For the text-containing cell, return its midpoint in [X, Y] coordinate format. 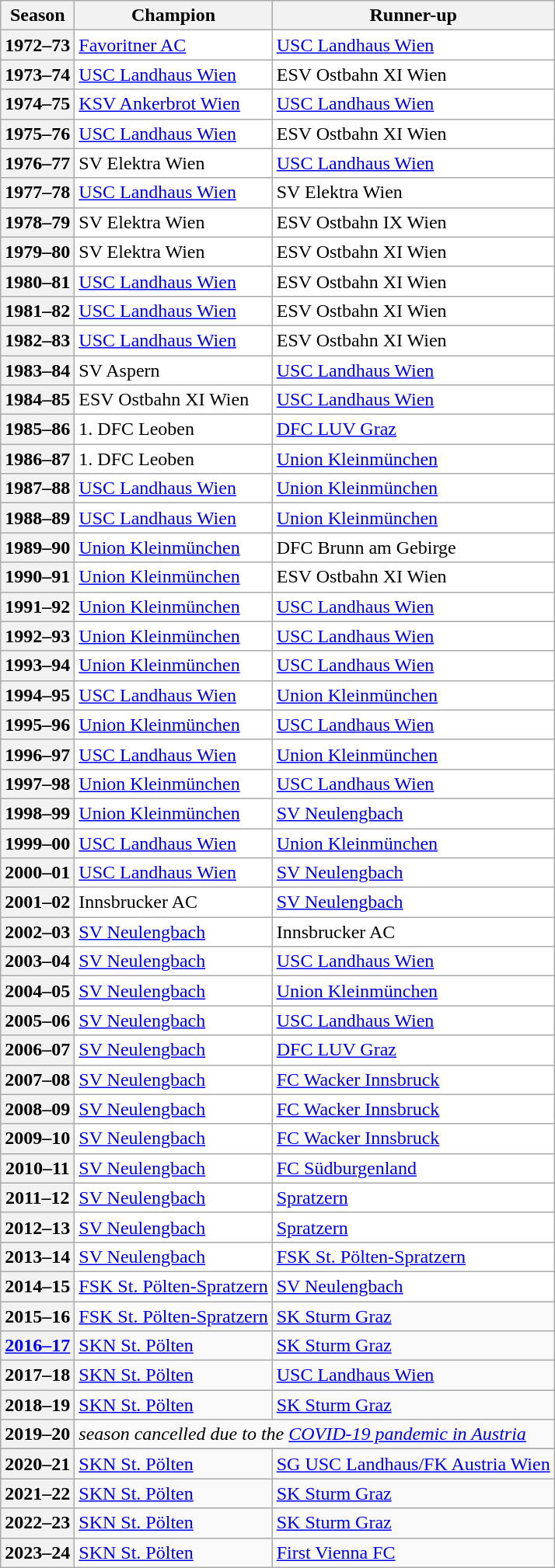
1981–82 [37, 311]
2007–08 [37, 1080]
1984–85 [37, 400]
1983–84 [37, 370]
2008–09 [37, 1109]
1996–97 [37, 754]
2019–20 [37, 1434]
1972–73 [37, 45]
1987–88 [37, 488]
2003–04 [37, 961]
2021–22 [37, 1493]
2002–03 [37, 932]
1975–76 [37, 134]
FC Südburgenland [414, 1168]
2017–18 [37, 1375]
1977–78 [37, 193]
First Vienna FC [414, 1552]
1991–92 [37, 607]
1992–93 [37, 636]
1997–98 [37, 784]
1979–80 [37, 252]
2023–24 [37, 1552]
Champion [173, 16]
2014–15 [37, 1286]
Runner-up [414, 16]
1974–75 [37, 104]
SG USC Landhaus/FK Austria Wien [414, 1464]
1993–94 [37, 666]
2013–14 [37, 1257]
DFC Brunn am Gebirge [414, 548]
1986–87 [37, 459]
2000–01 [37, 873]
1989–90 [37, 548]
KSV Ankerbrot Wien [173, 104]
2011–12 [37, 1198]
2022–23 [37, 1523]
2020–21 [37, 1464]
2001–02 [37, 902]
1994–95 [37, 695]
2009–10 [37, 1139]
SV Aspern [173, 370]
1999–00 [37, 843]
Favoritner AC [173, 45]
1973–74 [37, 75]
2005–06 [37, 1020]
1990–91 [37, 577]
2006–07 [37, 1050]
2004–05 [37, 991]
ESV Ostbahn IX Wien [414, 222]
2018–19 [37, 1405]
1995–96 [37, 725]
2015–16 [37, 1316]
1985–86 [37, 429]
Season [37, 16]
1998–99 [37, 813]
1982–83 [37, 340]
2010–11 [37, 1168]
1980–81 [37, 281]
1978–79 [37, 222]
2016–17 [37, 1346]
1988–89 [37, 518]
1976–77 [37, 163]
season cancelled due to the COVID-19 pandemic in Austria [314, 1434]
2012–13 [37, 1227]
